Find where the given text appears and provide that cell's center as (X, Y) coordinate. 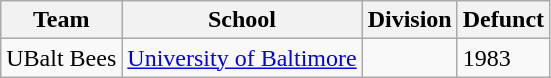
Team (62, 20)
UBalt Bees (62, 58)
Division (410, 20)
Defunct (503, 20)
School (242, 20)
University of Baltimore (242, 58)
1983 (503, 58)
